Scan for the cell matching the given text and deliver its [x, y] coordinate at center. 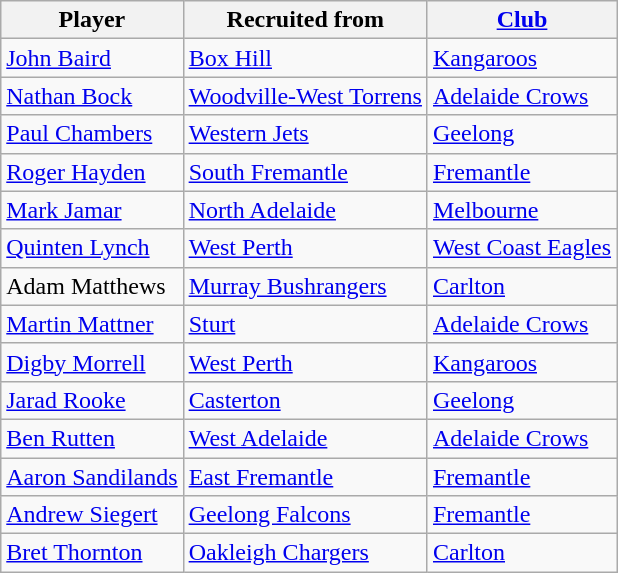
South Fremantle [305, 172]
Player [92, 20]
Jarad Rooke [92, 400]
Sturt [305, 324]
Paul Chambers [92, 134]
Aaron Sandilands [92, 477]
Mark Jamar [92, 210]
Western Jets [305, 134]
Box Hill [305, 58]
John Baird [92, 58]
Digby Morrell [92, 362]
Recruited from [305, 20]
Casterton [305, 400]
West Adelaide [305, 438]
Bret Thornton [92, 553]
West Coast Eagles [522, 248]
Andrew Siegert [92, 515]
Murray Bushrangers [305, 286]
Nathan Bock [92, 96]
Martin Mattner [92, 324]
Woodville-West Torrens [305, 96]
Ben Rutten [92, 438]
Adam Matthews [92, 286]
Quinten Lynch [92, 248]
Oakleigh Chargers [305, 553]
Roger Hayden [92, 172]
Melbourne [522, 210]
Geelong Falcons [305, 515]
East Fremantle [305, 477]
North Adelaide [305, 210]
Club [522, 20]
